Extract the (x, y) coordinate from the center of the cell holding the provided text.  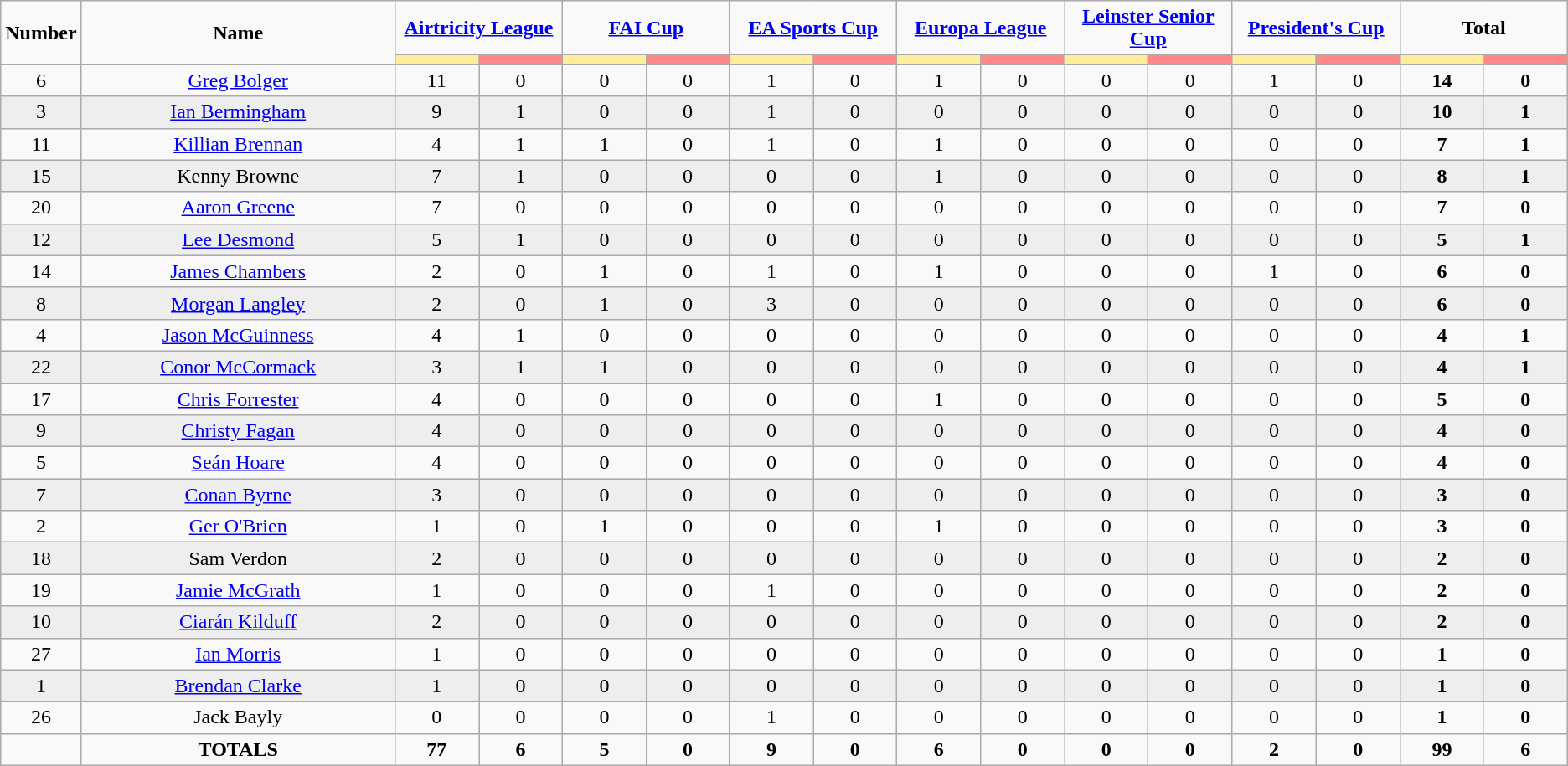
EA Sports Cup (813, 28)
Ian Bermingham (238, 112)
19 (41, 590)
Greg Bolger (238, 80)
99 (1442, 749)
Number (41, 33)
Leinster Senior Cup (1148, 28)
Sam Verdon (238, 558)
Conan Byrne (238, 495)
Killian Brennan (238, 144)
President's Cup (1317, 28)
Europa League (981, 28)
Christy Fagan (238, 431)
Name (238, 33)
FAI Cup (647, 28)
15 (41, 176)
Lee Desmond (238, 239)
17 (41, 399)
20 (41, 208)
27 (41, 654)
77 (436, 749)
Jason McGuinness (238, 335)
Airtricity League (478, 28)
James Chambers (238, 271)
Ciarán Kilduff (238, 622)
Morgan Langley (238, 303)
Jack Bayly (238, 717)
Kenny Browne (238, 176)
Conor McCormack (238, 367)
TOTALS (238, 749)
Ger O'Brien (238, 527)
26 (41, 717)
12 (41, 239)
22 (41, 367)
Total (1484, 28)
Chris Forrester (238, 399)
18 (41, 558)
Brendan Clarke (238, 686)
Jamie McGrath (238, 590)
Ian Morris (238, 654)
Seán Hoare (238, 463)
Aaron Greene (238, 208)
